Return (x, y) of the center of cell containing provided text 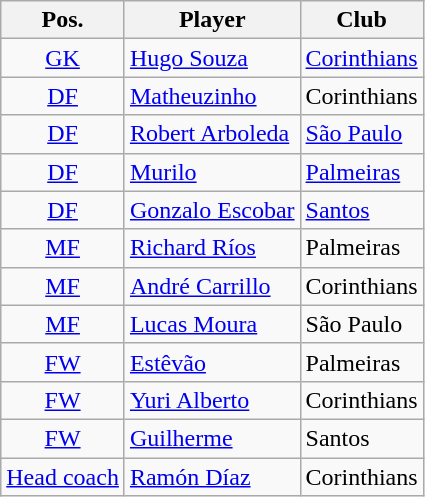
Lucas Moura (212, 324)
Murilo (212, 172)
GK (63, 58)
Estêvão (212, 362)
Head coach (63, 477)
Hugo Souza (212, 58)
Matheuzinho (212, 96)
Club (362, 20)
Gonzalo Escobar (212, 210)
Pos. (63, 20)
Richard Ríos (212, 248)
Player (212, 20)
Robert Arboleda (212, 134)
Guilherme (212, 438)
Yuri Alberto (212, 400)
Ramón Díaz (212, 477)
André Carrillo (212, 286)
